For the text-containing cell, return its midpoint in (x, y) coordinate format. 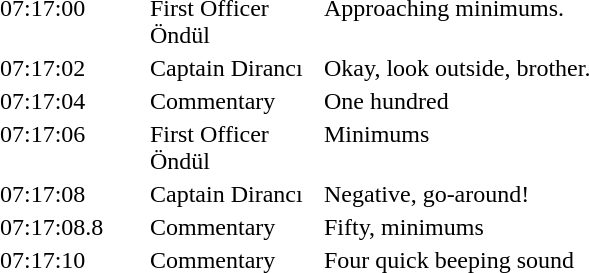
First Officer Öndül (234, 148)
